Identify which cell holds the provided text, then report its (x, y) central coordinate. 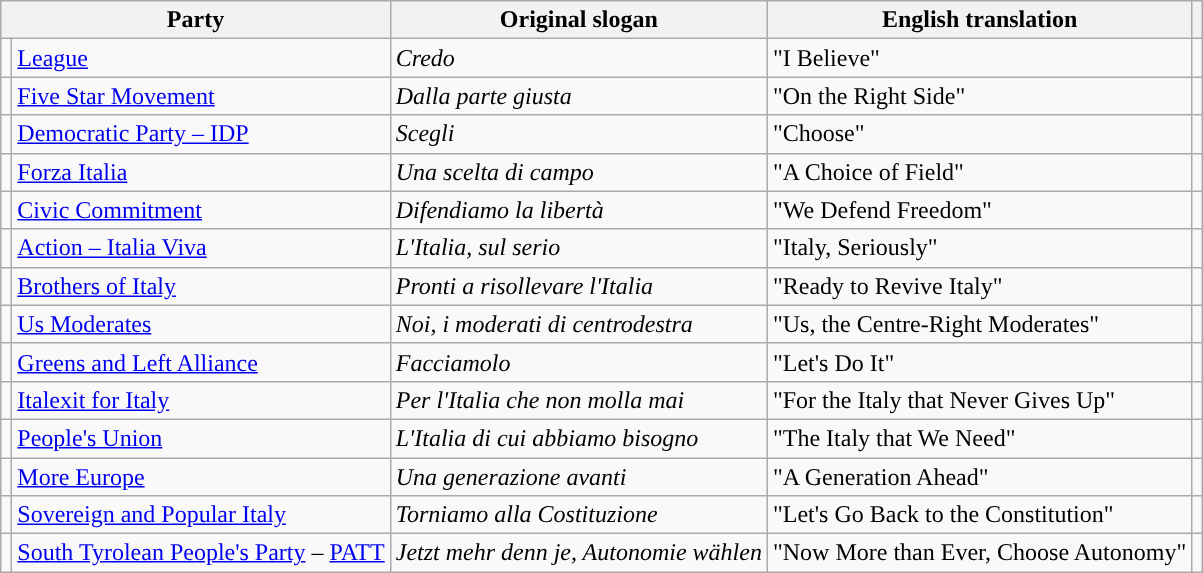
"A Generation Ahead" (979, 477)
Five Star Movement (201, 96)
"Italy, Seriously" (979, 248)
Per l'Italia che non molla mai (578, 400)
Forza Italia (201, 172)
L'Italia, sul serio (578, 248)
Original slogan (578, 20)
"Let's Go Back to the Constitution" (979, 515)
Sovereign and Popular Italy (201, 515)
League (201, 58)
South Tyrolean People's Party – PATT (201, 553)
Scegli (578, 134)
"Us, the Centre-Right Moderates" (979, 324)
Una generazione avanti (578, 477)
Brothers of Italy (201, 286)
"Let's Do It" (979, 362)
L'Italia di cui abbiamo bisogno (578, 438)
Italexit for Italy (201, 400)
English translation (979, 20)
Pronti a risollevare l'Italia (578, 286)
Jetzt mehr denn je, Autonomie wählen (578, 553)
"I Believe" (979, 58)
Credo (578, 58)
Us Moderates (201, 324)
Difendiamo la libertà (578, 210)
"On the Right Side" (979, 96)
"For the Italy that Never Gives Up" (979, 400)
Civic Commitment (201, 210)
Una scelta di campo (578, 172)
"Ready to Revive Italy" (979, 286)
Greens and Left Alliance (201, 362)
"We Defend Freedom" (979, 210)
Torniamo alla Costituzione (578, 515)
"A Choice of Field" (979, 172)
"The Italy that We Need" (979, 438)
Action – Italia Viva (201, 248)
Dalla parte giusta (578, 96)
More Europe (201, 477)
Noi, i moderati di centrodestra (578, 324)
People's Union (201, 438)
Party (196, 20)
"Now More than Ever, Choose Autonomy" (979, 553)
"Choose" (979, 134)
Facciamolo (578, 362)
Democratic Party – IDP (201, 134)
